Capture the cell that displays the provided text and extract its [X, Y] central coordinate. 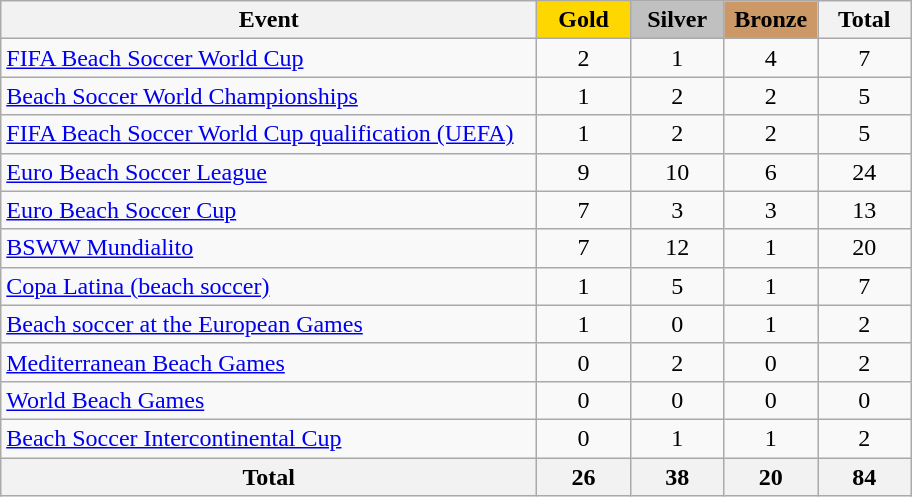
FIFA Beach Soccer World Cup [269, 58]
Event [269, 20]
Silver [677, 20]
84 [865, 477]
Mediterranean Beach Games [269, 362]
Copa Latina (beach soccer) [269, 286]
Beach soccer at the European Games [269, 324]
World Beach Games [269, 400]
Euro Beach Soccer Cup [269, 210]
Gold [584, 20]
Beach Soccer World Championships [269, 96]
Beach Soccer Intercontinental Cup [269, 438]
10 [677, 172]
12 [677, 248]
FIFA Beach Soccer World Cup qualification (UEFA) [269, 134]
Euro Beach Soccer League [269, 172]
6 [771, 172]
26 [584, 477]
9 [584, 172]
4 [771, 58]
24 [865, 172]
13 [865, 210]
Bronze [771, 20]
BSWW Mundialito [269, 248]
38 [677, 477]
